From the cell containing the given text, extract its center point as (x, y) coordinate. 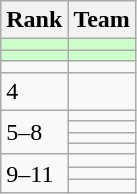
9–11 (34, 173)
Team (102, 20)
4 (34, 91)
Rank (34, 20)
5–8 (34, 132)
